From the cell containing the given text, extract its center point as (x, y) coordinate. 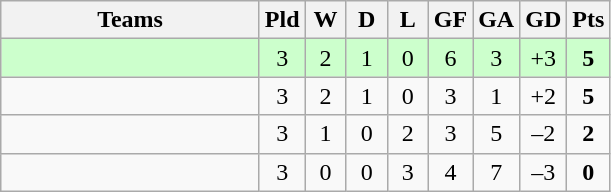
+3 (544, 58)
Teams (130, 20)
4 (450, 172)
GD (544, 20)
D (366, 20)
Pld (282, 20)
–2 (544, 134)
6 (450, 58)
GF (450, 20)
L (408, 20)
7 (496, 172)
–3 (544, 172)
W (326, 20)
GA (496, 20)
+2 (544, 96)
Pts (588, 20)
